Capture the cell that displays the provided text and extract its [x, y] central coordinate. 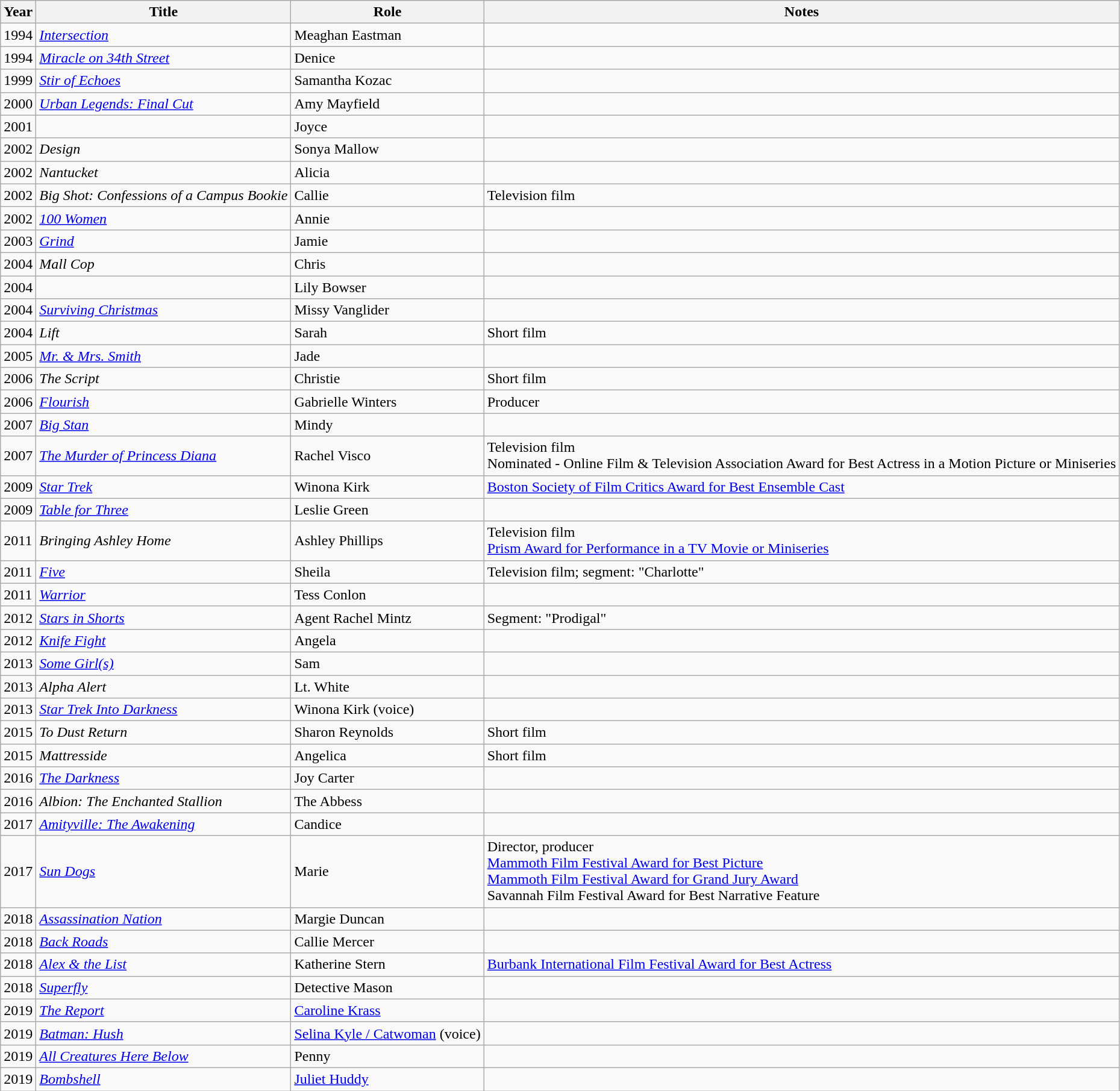
The Script [164, 379]
Table for Three [164, 510]
Albion: The Enchanted Stallion [164, 801]
Joy Carter [387, 778]
Chris [387, 264]
Notes [801, 12]
Samantha Kozac [387, 81]
Batman: Hush [164, 1033]
Stars in Shorts [164, 617]
Ashley Phillips [387, 541]
Margie Duncan [387, 919]
1999 [18, 81]
Angelica [387, 755]
2001 [18, 127]
Katherine Stern [387, 964]
Bringing Ashley Home [164, 541]
Gabrielle Winters [387, 402]
The Darkness [164, 778]
Surviving Christmas [164, 310]
Role [387, 12]
Mattresside [164, 755]
Sonya Mallow [387, 149]
Big Shot: Confessions of a Campus Bookie [164, 195]
Superfly [164, 987]
Bombshell [164, 1079]
Mall Cop [164, 264]
Urban Legends: Final Cut [164, 104]
Candice [387, 824]
Christie [387, 379]
Juliet Huddy [387, 1079]
Selina Kyle / Catwoman (voice) [387, 1033]
Big Stan [164, 425]
2000 [18, 104]
Nantucket [164, 172]
Alex & the List [164, 964]
Agent Rachel Mintz [387, 617]
Some Girl(s) [164, 663]
Design [164, 149]
Penny [387, 1056]
Television filmNominated - Online Film & Television Association Award for Best Actress in a Motion Picture or Miniseries [801, 455]
Lily Bowser [387, 287]
Stir of Echoes [164, 81]
Burbank International Film Festival Award for Best Actress [801, 964]
Television film [801, 195]
Television filmPrism Award for Performance in a TV Movie or Miniseries [801, 541]
Winona Kirk [387, 487]
Segment: "Prodigal" [801, 617]
Amy Mayfield [387, 104]
Lt. White [387, 686]
Annie [387, 218]
2003 [18, 241]
Producer [801, 402]
Year [18, 12]
Alicia [387, 172]
Miracle on 34th Street [164, 58]
Sharon Reynolds [387, 733]
Five [164, 572]
Caroline Krass [387, 1010]
Warrior [164, 595]
To Dust Return [164, 733]
Denice [387, 58]
The Murder of Princess Diana [164, 455]
Star Trek [164, 487]
Marie [387, 871]
Missy Vanglider [387, 310]
Intersection [164, 35]
Knife Fight [164, 640]
Winona Kirk (voice) [387, 710]
Sam [387, 663]
Title [164, 12]
Lift [164, 333]
Grind [164, 241]
Television film; segment: "Charlotte" [801, 572]
Detective Mason [387, 987]
Callie [387, 195]
2005 [18, 356]
All Creatures Here Below [164, 1056]
Amityville: The Awakening [164, 824]
Tess Conlon [387, 595]
Star Trek Into Darkness [164, 710]
The Report [164, 1010]
Mr. & Mrs. Smith [164, 356]
Meaghan Eastman [387, 35]
Boston Society of Film Critics Award for Best Ensemble Cast [801, 487]
Sheila [387, 572]
Alpha Alert [164, 686]
Assassination Nation [164, 919]
Rachel Visco [387, 455]
Joyce [387, 127]
Leslie Green [387, 510]
Sarah [387, 333]
Callie Mercer [387, 942]
Back Roads [164, 942]
Jade [387, 356]
Sun Dogs [164, 871]
Angela [387, 640]
Mindy [387, 425]
Jamie [387, 241]
The Abbess [387, 801]
Flourish [164, 402]
100 Women [164, 218]
